Pinpoint the cell where the given text exists, returning its [X, Y] midpoint coordinate. 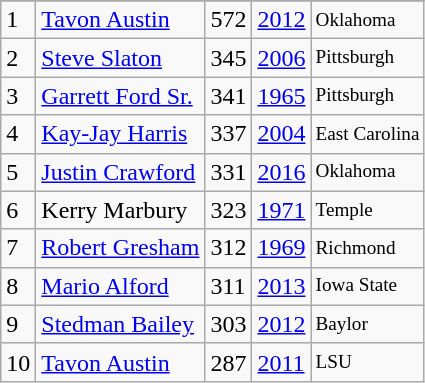
5 [18, 172]
2011 [282, 362]
287 [228, 362]
Kerry Marbury [120, 210]
312 [228, 248]
1969 [282, 248]
8 [18, 286]
331 [228, 172]
337 [228, 134]
Iowa State [368, 286]
Robert Gresham [120, 248]
341 [228, 96]
2 [18, 58]
Stedman Bailey [120, 324]
Justin Crawford [120, 172]
1965 [282, 96]
1 [18, 20]
6 [18, 210]
2013 [282, 286]
Temple [368, 210]
Kay-Jay Harris [120, 134]
Garrett Ford Sr. [120, 96]
10 [18, 362]
Mario Alford [120, 286]
2006 [282, 58]
7 [18, 248]
303 [228, 324]
572 [228, 20]
2016 [282, 172]
1971 [282, 210]
LSU [368, 362]
3 [18, 96]
345 [228, 58]
4 [18, 134]
323 [228, 210]
311 [228, 286]
9 [18, 324]
Baylor [368, 324]
Richmond [368, 248]
2004 [282, 134]
East Carolina [368, 134]
Steve Slaton [120, 58]
